Identify which cell holds the provided text, then report its [x, y] central coordinate. 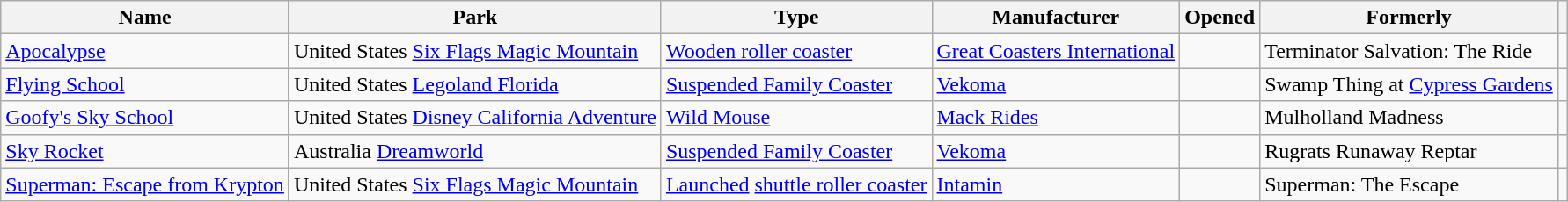
Wild Mouse [796, 118]
Swamp Thing at Cypress Gardens [1410, 84]
Superman: Escape from Krypton [145, 184]
United States Disney California Adventure [475, 118]
Wooden roller coaster [796, 51]
Rugrats Runaway Reptar [1410, 151]
Manufacturer [1056, 18]
Mack Rides [1056, 118]
Goofy's Sky School [145, 118]
Intamin [1056, 184]
Park [475, 18]
Australia Dreamworld [475, 151]
Great Coasters International [1056, 51]
Mulholland Madness [1410, 118]
Sky Rocket [145, 151]
Formerly [1410, 18]
Terminator Salvation: The Ride [1410, 51]
Opened [1220, 18]
United States Legoland Florida [475, 84]
Launched shuttle roller coaster [796, 184]
Name [145, 18]
Superman: The Escape [1410, 184]
Flying School [145, 84]
Apocalypse [145, 51]
Type [796, 18]
